Capture the cell that displays the provided text and extract its [X, Y] central coordinate. 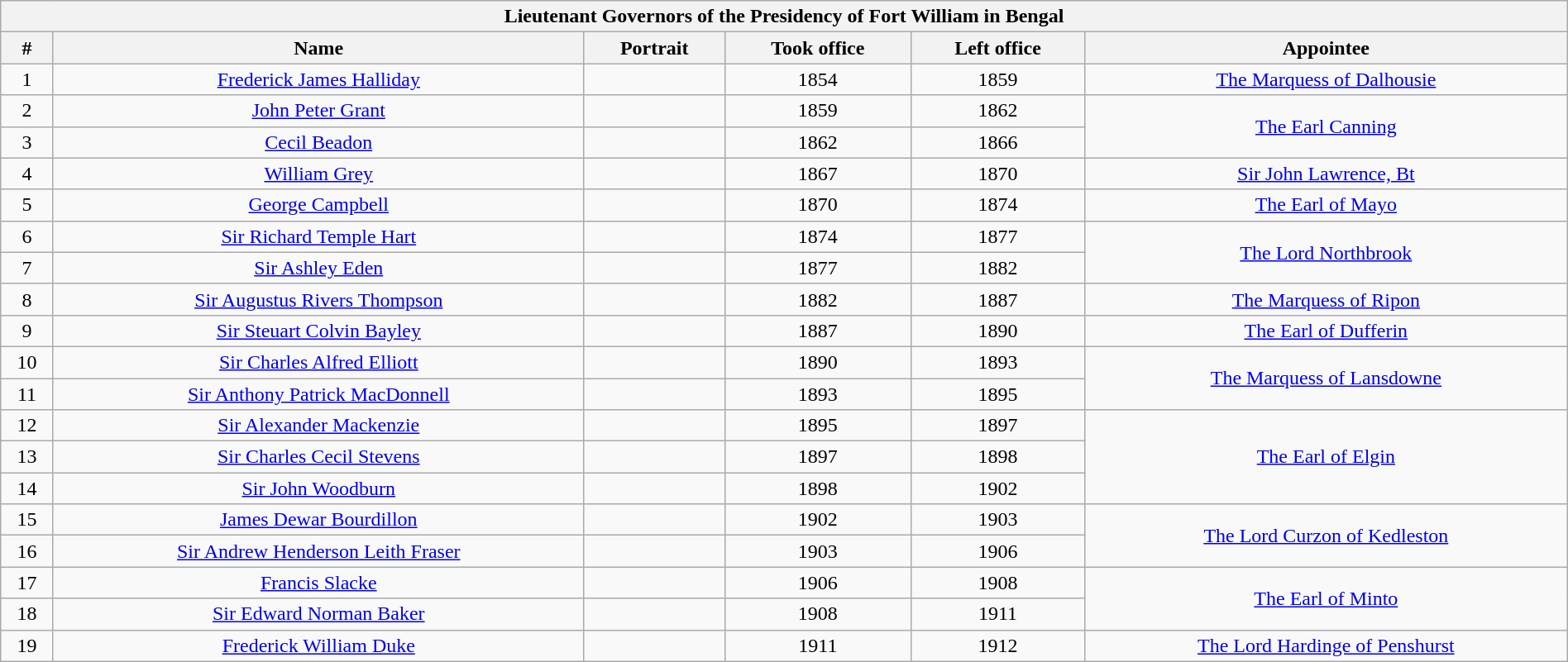
The Earl of Dufferin [1326, 331]
Cecil Beadon [318, 142]
The Lord Northbrook [1326, 252]
John Peter Grant [318, 111]
The Lord Curzon of Kedleston [1326, 536]
The Marquess of Lansdowne [1326, 378]
The Marquess of Ripon [1326, 299]
7 [27, 268]
15 [27, 520]
1867 [817, 174]
Portrait [654, 48]
# [27, 48]
Sir Edward Norman Baker [318, 614]
Lieutenant Governors of the Presidency of Fort William in Bengal [784, 17]
Sir John Woodburn [318, 488]
14 [27, 488]
George Campbell [318, 205]
3 [27, 142]
The Marquess of Dalhousie [1326, 79]
9 [27, 331]
19 [27, 645]
10 [27, 362]
4 [27, 174]
1854 [817, 79]
Sir Andrew Henderson Leith Fraser [318, 551]
8 [27, 299]
Frederick James Halliday [318, 79]
Sir Charles Cecil Stevens [318, 457]
William Grey [318, 174]
James Dewar Bourdillon [318, 520]
5 [27, 205]
Sir Augustus Rivers Thompson [318, 299]
2 [27, 111]
The Lord Hardinge of Penshurst [1326, 645]
1866 [998, 142]
The Earl of Mayo [1326, 205]
11 [27, 394]
Sir Steuart Colvin Bayley [318, 331]
The Earl Canning [1326, 126]
16 [27, 551]
13 [27, 457]
1912 [998, 645]
Sir Ashley Eden [318, 268]
Took office [817, 48]
Sir John Lawrence, Bt [1326, 174]
Appointee [1326, 48]
12 [27, 426]
Sir Anthony Patrick MacDonnell [318, 394]
17 [27, 583]
6 [27, 236]
Left office [998, 48]
Sir Charles Alfred Elliott [318, 362]
Sir Alexander Mackenzie [318, 426]
Name [318, 48]
Sir Richard Temple Hart [318, 236]
Frederick William Duke [318, 645]
1 [27, 79]
The Earl of Minto [1326, 598]
Francis Slacke [318, 583]
The Earl of Elgin [1326, 457]
18 [27, 614]
